Scan for the cell matching the given text and deliver its [x, y] coordinate at center. 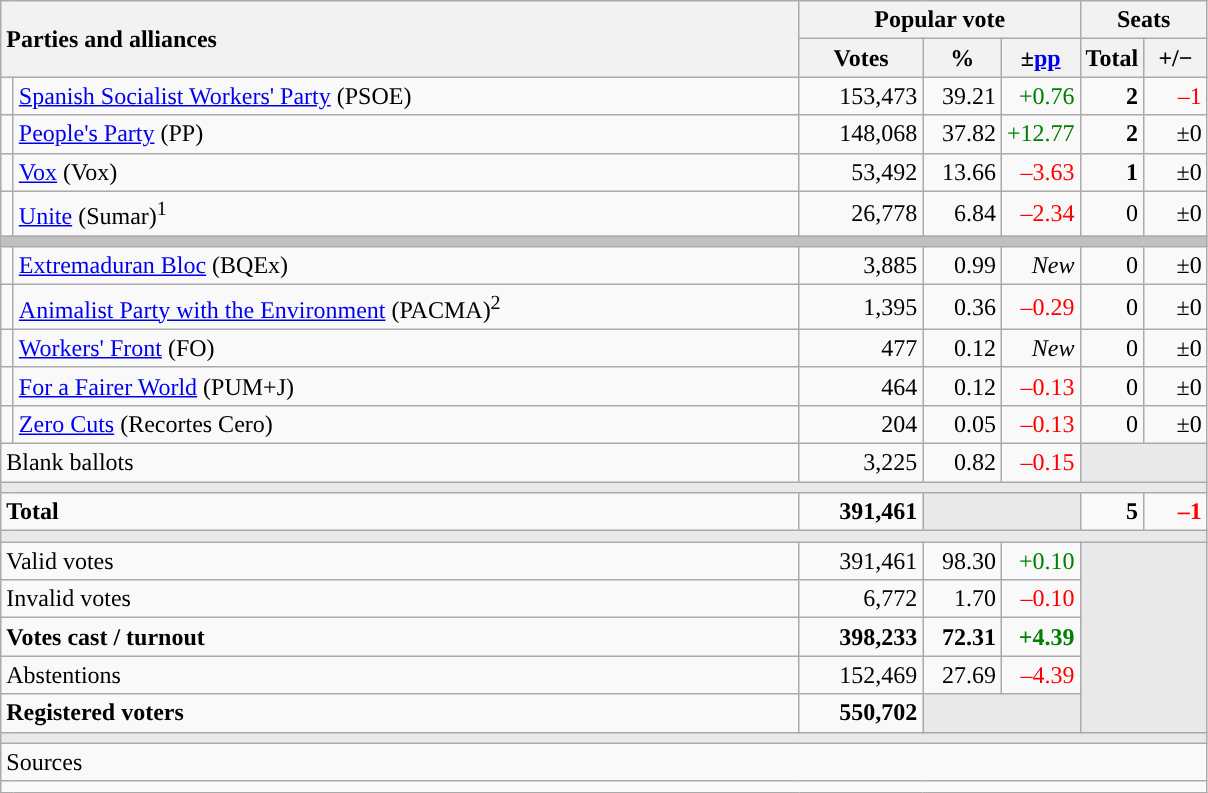
Popular vote [940, 20]
–0.29 [1040, 308]
±pp [1040, 58]
27.69 [962, 675]
6.84 [962, 214]
Unite (Sumar)1 [406, 214]
+0.10 [1040, 561]
0.05 [962, 424]
Votes cast / turnout [400, 637]
Votes [861, 58]
Parties and alliances [400, 39]
People's Party (PP) [406, 134]
53,492 [861, 172]
5 [1112, 512]
Blank ballots [400, 462]
–4.39 [1040, 675]
Zero Cuts (Recortes Cero) [406, 424]
For a Fairer World (PUM+J) [406, 386]
Animalist Party with the Environment (PACMA)2 [406, 308]
1 [1112, 172]
+0.76 [1040, 96]
0.99 [962, 266]
Vox (Vox) [406, 172]
26,778 [861, 214]
204 [861, 424]
72.31 [962, 637]
3,225 [861, 462]
–2.34 [1040, 214]
Invalid votes [400, 599]
39.21 [962, 96]
–3.63 [1040, 172]
Sources [604, 762]
–0.10 [1040, 599]
1,395 [861, 308]
Seats [1144, 20]
Registered voters [400, 713]
+4.39 [1040, 637]
Extremaduran Bloc (BQEx) [406, 266]
550,702 [861, 713]
Valid votes [400, 561]
% [962, 58]
0.36 [962, 308]
0.82 [962, 462]
6,772 [861, 599]
13.66 [962, 172]
Abstentions [400, 675]
3,885 [861, 266]
+/− [1176, 58]
464 [861, 386]
398,233 [861, 637]
37.82 [962, 134]
–0.15 [1040, 462]
148,068 [861, 134]
98.30 [962, 561]
153,473 [861, 96]
152,469 [861, 675]
+12.77 [1040, 134]
Workers' Front (FO) [406, 348]
Spanish Socialist Workers' Party (PSOE) [406, 96]
477 [861, 348]
1.70 [962, 599]
